Pinpoint the cell where the given text exists, returning its [x, y] midpoint coordinate. 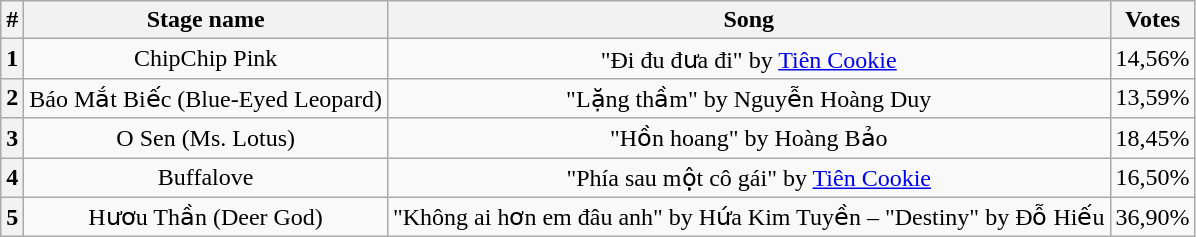
Votes [1152, 20]
3 [12, 138]
"Không ai hơn em đâu anh" by Hứa Kim Tuyền – "Destiny" by Đỗ Hiếu [748, 217]
1 [12, 59]
13,59% [1152, 98]
2 [12, 98]
ChipChip Pink [206, 59]
"Lặng thầm" by Nguyễn Hoàng Duy [748, 98]
16,50% [1152, 178]
Buffalove [206, 178]
Báo Mắt Biếc (Blue-Eyed Leopard) [206, 98]
"Phía sau một cô gái" by Tiên Cookie [748, 178]
18,45% [1152, 138]
"Hồn hoang" by Hoàng Bảo [748, 138]
14,56% [1152, 59]
Stage name [206, 20]
"Đi đu đưa đi" by Tiên Cookie [748, 59]
36,90% [1152, 217]
5 [12, 217]
4 [12, 178]
Song [748, 20]
O Sen (Ms. Lotus) [206, 138]
Hươu Thần (Deer God) [206, 217]
# [12, 20]
